Pinpoint the cell where the given text exists, returning its (x, y) midpoint coordinate. 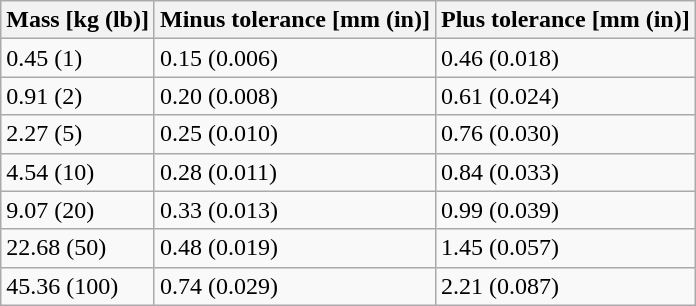
4.54 (10) (78, 172)
0.74 (0.029) (294, 286)
0.20 (0.008) (294, 96)
0.91 (2) (78, 96)
0.48 (0.019) (294, 248)
Mass [kg (lb)] (78, 20)
0.45 (1) (78, 58)
2.27 (5) (78, 134)
1.45 (0.057) (565, 248)
Minus tolerance [mm (in)] (294, 20)
45.36 (100) (78, 286)
0.15 (0.006) (294, 58)
0.99 (0.039) (565, 210)
Plus tolerance [mm (in)] (565, 20)
0.46 (0.018) (565, 58)
0.25 (0.010) (294, 134)
2.21 (0.087) (565, 286)
0.84 (0.033) (565, 172)
0.76 (0.030) (565, 134)
22.68 (50) (78, 248)
0.28 (0.011) (294, 172)
0.33 (0.013) (294, 210)
9.07 (20) (78, 210)
0.61 (0.024) (565, 96)
